For the text-containing cell, return its midpoint in [X, Y] coordinate format. 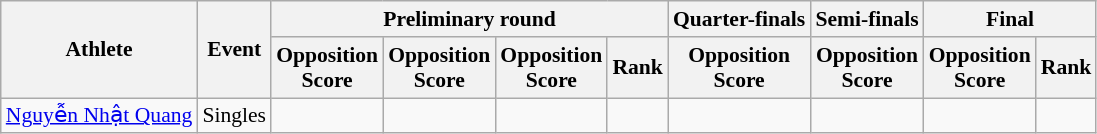
Event [234, 50]
Singles [234, 116]
Athlete [100, 50]
Final [1010, 19]
Nguyễn Nhật Quang [100, 116]
Semi-finals [866, 19]
Preliminary round [470, 19]
Quarter-finals [739, 19]
